Find where the given text appears and provide that cell's center as (x, y) coordinate. 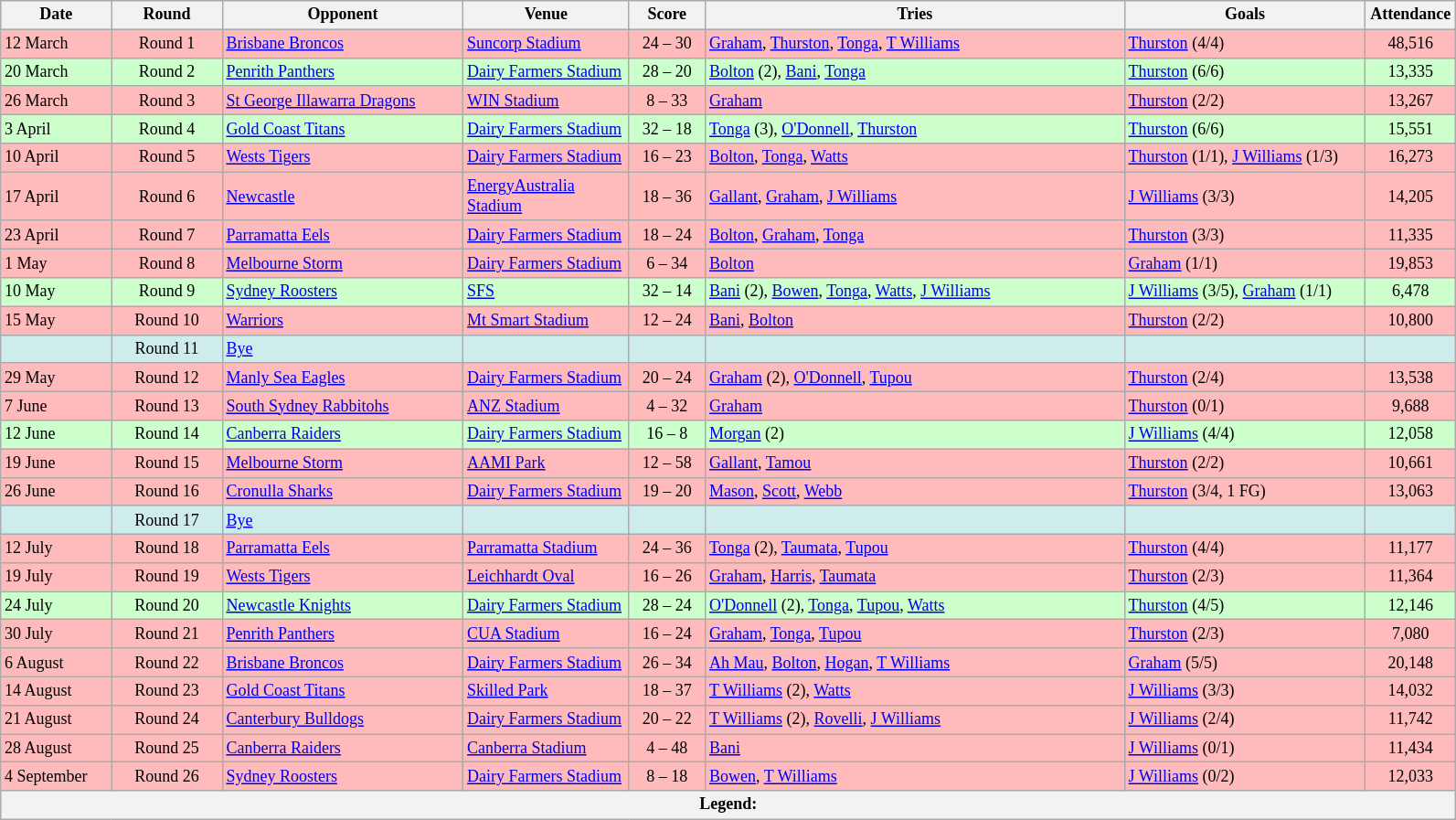
15 May (57, 320)
Morgan (2) (916, 435)
24 July (57, 605)
17 April (57, 197)
Thurston (0/1) (1245, 406)
T Williams (2), Watts (916, 691)
Round 14 (166, 435)
8 – 18 (667, 777)
Attendance (1411, 15)
16 – 26 (667, 578)
19 July (57, 578)
J Williams (3/5), Graham (1/1) (1245, 293)
16,273 (1411, 157)
J Williams (2/4) (1245, 719)
Graham, Thurston, Tonga, T Williams (916, 44)
24 – 36 (667, 548)
Gallant, Graham, J Williams (916, 197)
EnergyAustralia Stadium (547, 197)
Skilled Park (547, 691)
Score (667, 15)
Graham, Tonga, Tupou (916, 634)
28 August (57, 748)
Round (166, 15)
Bowen, T Williams (916, 777)
26 June (57, 492)
12 June (57, 435)
St George Illawarra Dragons (343, 101)
Bolton, Graham, Tonga (916, 234)
18 – 37 (667, 691)
11,177 (1411, 548)
28 – 20 (667, 71)
Round 4 (166, 128)
CUA Stadium (547, 634)
Mason, Scott, Webb (916, 492)
10 April (57, 157)
Gallant, Tamou (916, 463)
Round 20 (166, 605)
Canberra Stadium (547, 748)
12,058 (1411, 435)
Parramatta Stadium (547, 548)
Date (57, 15)
13,063 (1411, 492)
16 – 8 (667, 435)
9,688 (1411, 406)
28 – 24 (667, 605)
12 July (57, 548)
48,516 (1411, 44)
12,033 (1411, 777)
10 May (57, 293)
Round 9 (166, 293)
Warriors (343, 320)
ANZ Stadium (547, 406)
19 – 20 (667, 492)
18 – 36 (667, 197)
Thurston (3/4, 1 FG) (1245, 492)
6,478 (1411, 293)
Tonga (2), Taumata, Tupou (916, 548)
Round 11 (166, 349)
18 – 24 (667, 234)
16 – 23 (667, 157)
12 – 58 (667, 463)
O'Donnell (2), Tonga, Tupou, Watts (916, 605)
Round 6 (166, 197)
Suncorp Stadium (547, 44)
Round 18 (166, 548)
29 May (57, 377)
11,434 (1411, 748)
Round 17 (166, 519)
7,080 (1411, 634)
T Williams (2), Rovelli, J Williams (916, 719)
26 – 34 (667, 662)
Round 7 (166, 234)
Newcastle (343, 197)
Thurston (1/1), J Williams (1/3) (1245, 157)
12 March (57, 44)
Leichhardt Oval (547, 578)
24 – 30 (667, 44)
Round 22 (166, 662)
Round 15 (166, 463)
SFS (547, 293)
WIN Stadium (547, 101)
14 August (57, 691)
Round 25 (166, 748)
8 – 33 (667, 101)
13,335 (1411, 71)
11,742 (1411, 719)
32 – 14 (667, 293)
13,267 (1411, 101)
Round 13 (166, 406)
Graham, Harris, Taumata (916, 578)
Cronulla Sharks (343, 492)
Round 12 (166, 377)
14,032 (1411, 691)
10,800 (1411, 320)
15,551 (1411, 128)
Thurston (2/4) (1245, 377)
19 June (57, 463)
1 May (57, 263)
Bani (916, 748)
7 June (57, 406)
19,853 (1411, 263)
32 – 18 (667, 128)
Manly Sea Eagles (343, 377)
30 July (57, 634)
Round 1 (166, 44)
Round 24 (166, 719)
20 – 24 (667, 377)
J Williams (0/1) (1245, 748)
20 March (57, 71)
Opponent (343, 15)
Legend: (728, 804)
J Williams (4/4) (1245, 435)
South Sydney Rabbitohs (343, 406)
4 – 48 (667, 748)
11,364 (1411, 578)
J Williams (0/2) (1245, 777)
11,335 (1411, 234)
13,538 (1411, 377)
Canterbury Bulldogs (343, 719)
Bolton (916, 263)
12,146 (1411, 605)
Round 21 (166, 634)
Mt Smart Stadium (547, 320)
Tonga (3), O'Donnell, Thurston (916, 128)
4 September (57, 777)
Graham (5/5) (1245, 662)
Ah Mau, Bolton, Hogan, T Williams (916, 662)
AAMI Park (547, 463)
23 April (57, 234)
20 – 22 (667, 719)
14,205 (1411, 197)
21 August (57, 719)
10,661 (1411, 463)
Round 19 (166, 578)
16 – 24 (667, 634)
Graham (2), O'Donnell, Tupou (916, 377)
Round 5 (166, 157)
Graham (1/1) (1245, 263)
Round 16 (166, 492)
6 – 34 (667, 263)
Thurston (4/5) (1245, 605)
Round 3 (166, 101)
Round 2 (166, 71)
6 August (57, 662)
Round 23 (166, 691)
20,148 (1411, 662)
Tries (916, 15)
12 – 24 (667, 320)
Venue (547, 15)
Bolton, Tonga, Watts (916, 157)
26 March (57, 101)
4 – 32 (667, 406)
Newcastle Knights (343, 605)
Bolton (2), Bani, Tonga (916, 71)
Round 8 (166, 263)
Round 10 (166, 320)
Bani, Bolton (916, 320)
Thurston (3/3) (1245, 234)
Bani (2), Bowen, Tonga, Watts, J Williams (916, 293)
Goals (1245, 15)
Round 26 (166, 777)
3 April (57, 128)
